Provide the [x, y] coordinate of the cell's center where the given text is located.  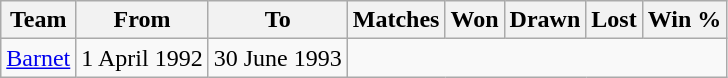
Team [38, 20]
Lost [614, 20]
From [142, 20]
Matches [396, 20]
Won [474, 20]
Barnet [38, 58]
1 April 1992 [142, 58]
30 June 1993 [278, 58]
Win % [684, 20]
Drawn [545, 20]
To [278, 20]
